Determine the [X, Y] coordinate at the center of the cell enclosing the given text.  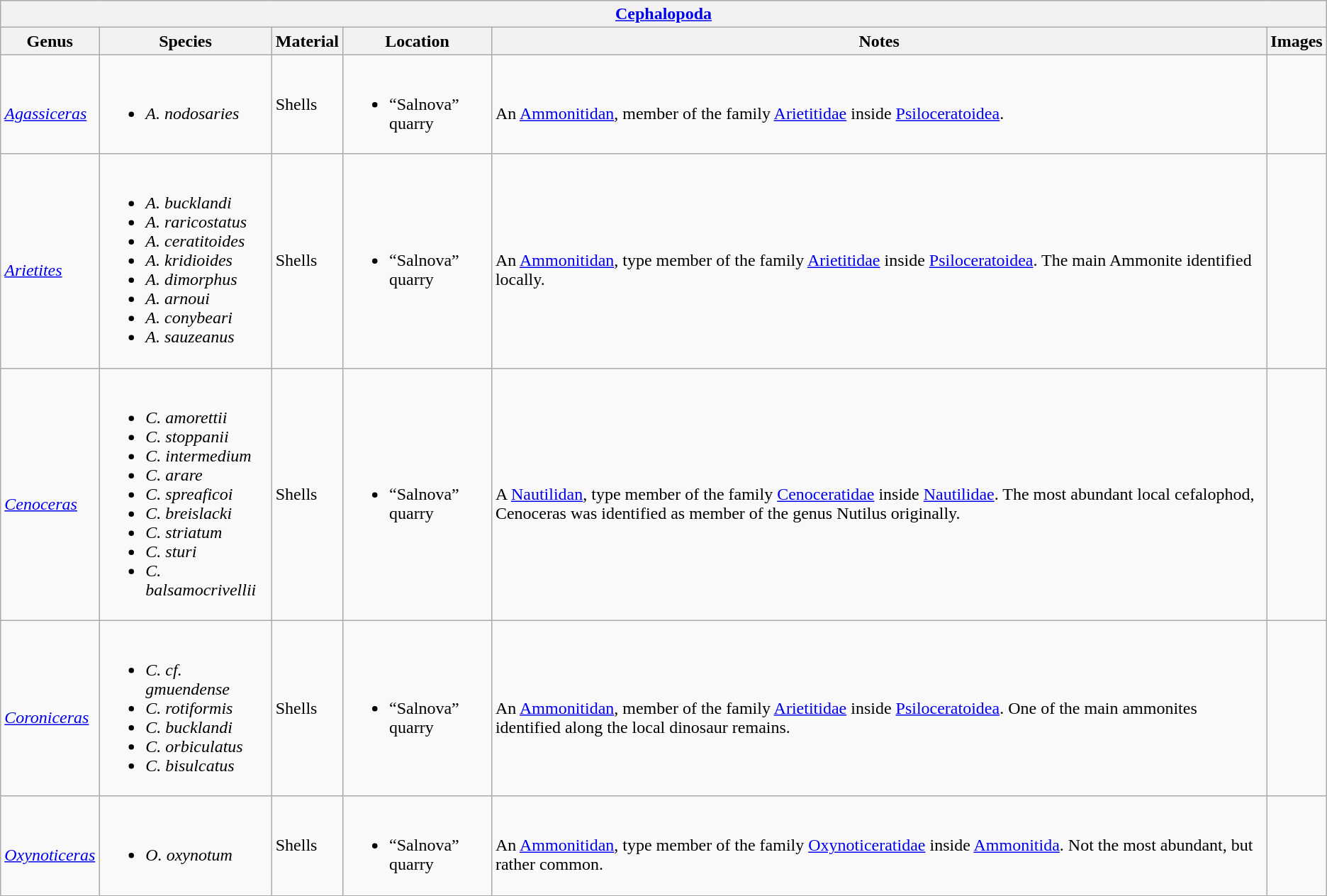
C. amorettiiC. stoppaniiC. intermediumC. arareC. spreaficoiC. breislackiC. striatumC. sturiC. balsamocrivellii [186, 494]
Agassiceras [50, 104]
An Ammonitidan, member of the family Arietitidae inside Psiloceratoidea. [879, 104]
An Ammonitidan, type member of the family Oxynoticeratidae inside Ammonitida. Not the most abundant, but rather common. [879, 846]
Arietites [50, 261]
Cenoceras [50, 494]
Material [307, 41]
Species [186, 41]
A. bucklandiA. raricostatusA. ceratitoidesA. kridioidesA. dimorphusA. arnouiA. conybeariA. sauzeanus [186, 261]
Oxynoticeras [50, 846]
Cephalopoda [663, 14]
Location [418, 41]
Images [1297, 41]
An Ammonitidan, type member of the family Arietitidae inside Psiloceratoidea. The main Ammonite identified locally. [879, 261]
A. nodosaries [186, 104]
Notes [879, 41]
An Ammonitidan, member of the family Arietitidae inside Psiloceratoidea. One of the main ammonites identified along the local dinosaur remains. [879, 708]
Coroniceras [50, 708]
Genus [50, 41]
C. cf. gmuendenseC. rotiformisC. bucklandiC. orbiculatusC. bisulcatus [186, 708]
O. oxynotum [186, 846]
